Extract the (x, y) coordinate from the center of the cell holding the provided text.  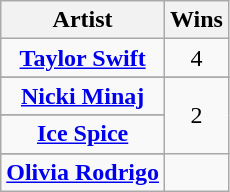
Ice Spice (83, 134)
Taylor Swift (83, 58)
2 (196, 115)
Artist (83, 20)
4 (196, 58)
Wins (196, 20)
Olivia Rodrigo (83, 172)
Nicki Minaj (83, 96)
